Locate the cell with the specified text and output its [x, y] center coordinate. 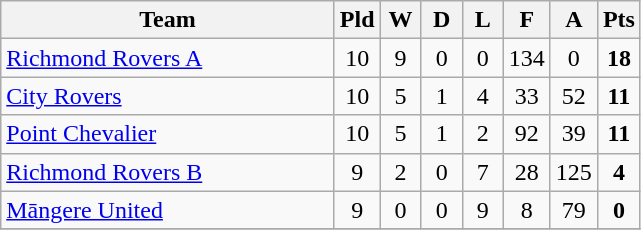
39 [574, 134]
A [574, 20]
Point Chevalier [168, 134]
52 [574, 96]
125 [574, 172]
Māngere United [168, 210]
134 [526, 58]
18 [618, 58]
28 [526, 172]
8 [526, 210]
Pts [618, 20]
Richmond Rovers B [168, 172]
City Rovers [168, 96]
Richmond Rovers A [168, 58]
W [400, 20]
33 [526, 96]
7 [482, 172]
Pld [357, 20]
Team [168, 20]
D [442, 20]
79 [574, 210]
L [482, 20]
F [526, 20]
92 [526, 134]
